Identify which cell holds the provided text, then report its (X, Y) central coordinate. 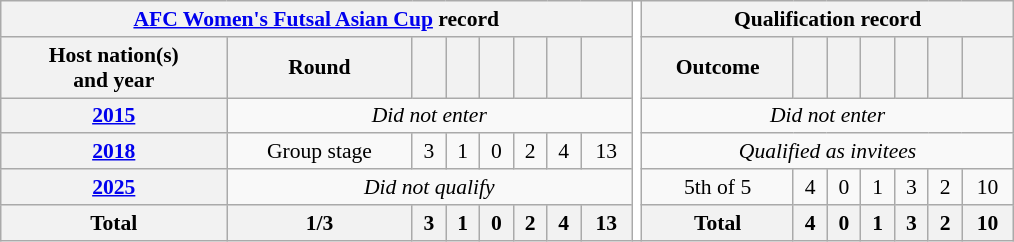
Group stage (320, 152)
2015 (114, 116)
Round (320, 68)
Did not qualify (430, 187)
1/3 (320, 223)
5th of 5 (718, 187)
AFC Women's Futsal Asian Cup record (316, 19)
2025 (114, 187)
Qualified as invitees (828, 152)
2018 (114, 152)
Outcome (718, 68)
Host nation(s)and year (114, 68)
Qualification record (828, 19)
